Scan for the cell matching the given text and deliver its (x, y) coordinate at center. 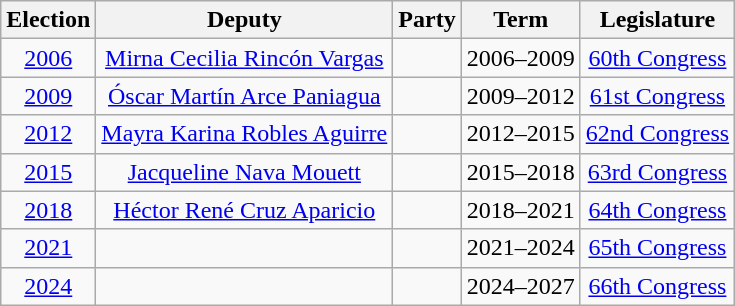
2009 (48, 96)
Term (520, 20)
Legislature (657, 20)
Election (48, 20)
2006–2009 (520, 58)
Party (427, 20)
2024–2027 (520, 286)
Jacqueline Nava Mouett (244, 172)
Mayra Karina Robles Aguirre (244, 134)
2012–2015 (520, 134)
Deputy (244, 20)
Mirna Cecilia Rincón Vargas (244, 58)
2006 (48, 58)
2021–2024 (520, 248)
2015–2018 (520, 172)
2009–2012 (520, 96)
63rd Congress (657, 172)
60th Congress (657, 58)
2012 (48, 134)
2018 (48, 210)
66th Congress (657, 286)
64th Congress (657, 210)
65th Congress (657, 248)
2021 (48, 248)
62nd Congress (657, 134)
2024 (48, 286)
61st Congress (657, 96)
2015 (48, 172)
Héctor René Cruz Aparicio (244, 210)
2018–2021 (520, 210)
Óscar Martín Arce Paniagua (244, 96)
